Extract the (X, Y) coordinate from the center of the cell holding the provided text.  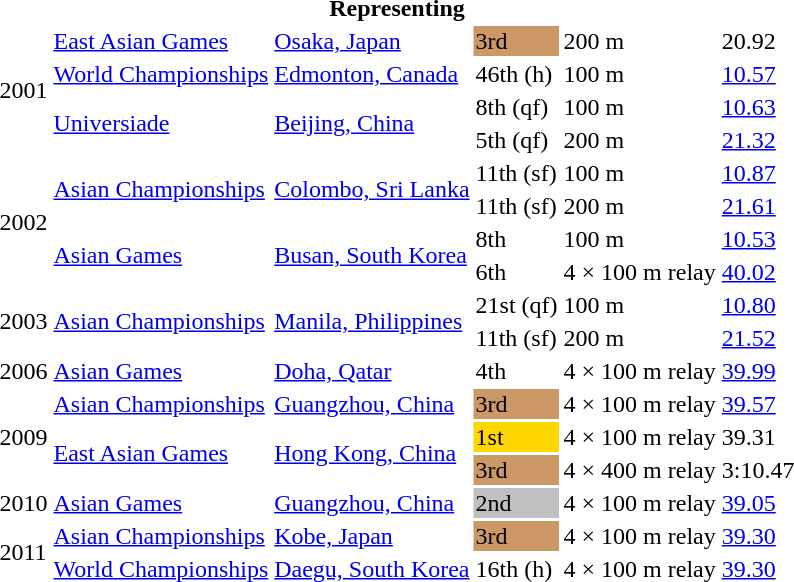
Universiade (161, 124)
2nd (516, 503)
Edmonton, Canada (372, 74)
World Championships (161, 74)
5th (qf) (516, 140)
Busan, South Korea (372, 256)
8th (516, 239)
8th (qf) (516, 107)
Hong Kong, China (372, 454)
Colombo, Sri Lanka (372, 190)
Beijing, China (372, 124)
4 × 400 m relay (640, 470)
4th (516, 371)
Osaka, Japan (372, 41)
46th (h) (516, 74)
21st (qf) (516, 305)
Manila, Philippines (372, 322)
6th (516, 272)
Kobe, Japan (372, 536)
1st (516, 437)
Doha, Qatar (372, 371)
